Scan for the cell matching the given text and deliver its (x, y) coordinate at center. 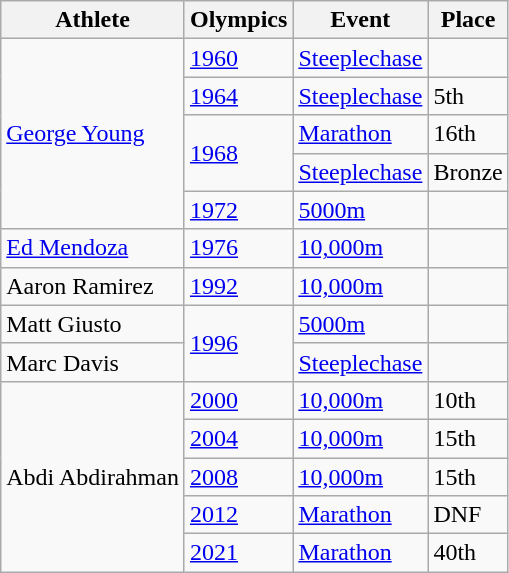
Matt Giusto (93, 324)
40th (468, 553)
2012 (238, 515)
1968 (238, 153)
Abdi Abdirahman (93, 476)
10th (468, 400)
1972 (238, 210)
DNF (468, 515)
Ed Mendoza (93, 248)
2004 (238, 438)
1976 (238, 248)
1992 (238, 286)
Athlete (93, 20)
Place (468, 20)
2000 (238, 400)
Marc Davis (93, 362)
1960 (238, 58)
Olympics (238, 20)
5th (468, 96)
1996 (238, 343)
Event (360, 20)
Aaron Ramirez (93, 286)
2021 (238, 553)
George Young (93, 134)
16th (468, 134)
1964 (238, 96)
2008 (238, 477)
Bronze (468, 172)
